Locate the cell with the specified text and output its [x, y] center coordinate. 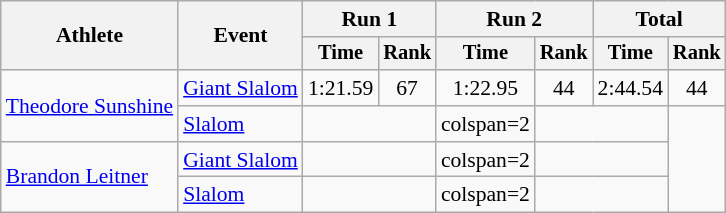
2:44.54 [630, 88]
1:22.95 [486, 88]
Athlete [90, 36]
Run 1 [370, 19]
1:21.59 [340, 88]
Total [660, 19]
Run 2 [514, 19]
Theodore Sunshine [90, 106]
67 [407, 88]
Brandon Leitner [90, 178]
Event [240, 36]
